Detect which cell encompasses the target text, then output its (x, y) center coordinate. 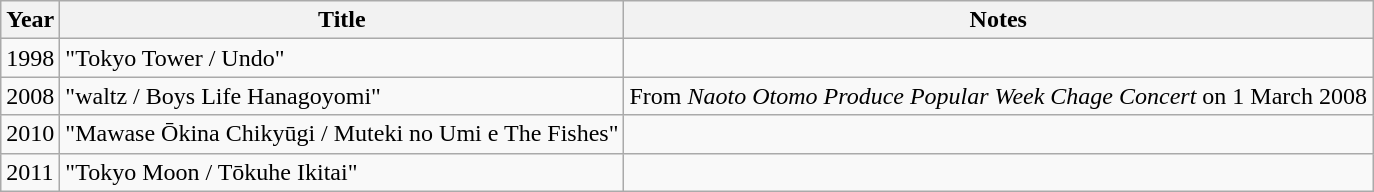
Year (30, 20)
"Tokyo Moon / Tōkuhe Ikitai" (342, 172)
"Tokyo Tower / Undo" (342, 58)
2011 (30, 172)
1998 (30, 58)
Notes (998, 20)
From Naoto Otomo Produce Popular Week Chage Concert on 1 March 2008 (998, 96)
2010 (30, 134)
2008 (30, 96)
"waltz / Boys Life Hanagoyomi" (342, 96)
"Mawase Ōkina Chikyūgi / Muteki no Umi e The Fishes" (342, 134)
Title (342, 20)
